Detect which cell encompasses the target text, then output its [x, y] center coordinate. 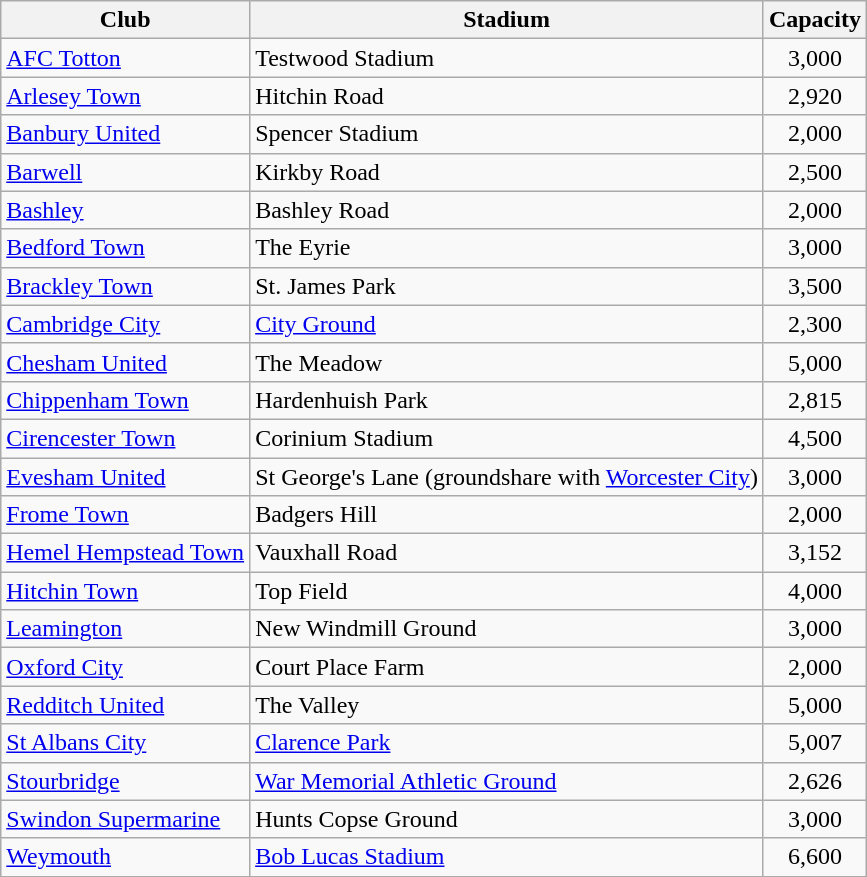
Spencer Stadium [507, 134]
St. James Park [507, 286]
War Memorial Athletic Ground [507, 781]
The Valley [507, 705]
Banbury United [126, 134]
Corinium Stadium [507, 438]
4,500 [814, 438]
2,500 [814, 172]
Club [126, 20]
2,920 [814, 96]
Clarence Park [507, 743]
Swindon Supermarine [126, 819]
Top Field [507, 591]
Cirencester Town [126, 438]
Capacity [814, 20]
St George's Lane (groundshare with Worcester City) [507, 477]
Bashley Road [507, 210]
Kirkby Road [507, 172]
3,500 [814, 286]
AFC Totton [126, 58]
Cambridge City [126, 324]
Court Place Farm [507, 667]
Testwood Stadium [507, 58]
St Albans City [126, 743]
Redditch United [126, 705]
Weymouth [126, 857]
Barwell [126, 172]
Bashley [126, 210]
City Ground [507, 324]
Stourbridge [126, 781]
Bob Lucas Stadium [507, 857]
Chippenham Town [126, 400]
Brackley Town [126, 286]
Hardenhuish Park [507, 400]
Badgers Hill [507, 515]
2,815 [814, 400]
Leamington [126, 629]
Frome Town [126, 515]
The Eyrie [507, 248]
Vauxhall Road [507, 553]
6,600 [814, 857]
3,152 [814, 553]
4,000 [814, 591]
Hitchin Town [126, 591]
Hemel Hempstead Town [126, 553]
2,300 [814, 324]
Stadium [507, 20]
Hunts Copse Ground [507, 819]
Chesham United [126, 362]
Evesham United [126, 477]
2,626 [814, 781]
Bedford Town [126, 248]
Arlesey Town [126, 96]
Hitchin Road [507, 96]
The Meadow [507, 362]
Oxford City [126, 667]
5,007 [814, 743]
New Windmill Ground [507, 629]
